Return the [X, Y] coordinate for the center point of the cell that contains the specified text.  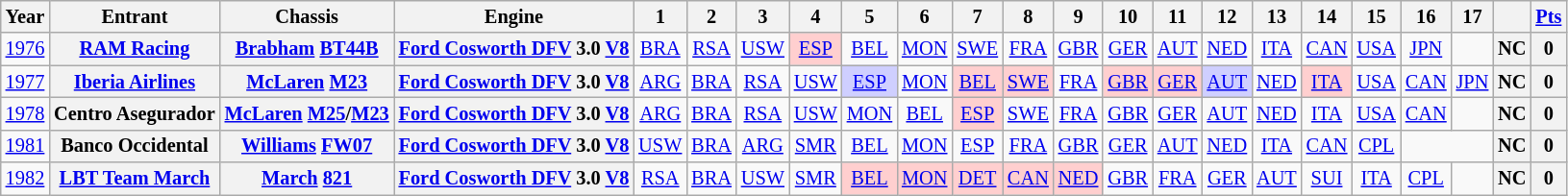
McLaren M25/M23 [308, 113]
1978 [25, 113]
12 [1228, 16]
Iberia Airlines [135, 82]
Chassis [308, 16]
Year [25, 16]
1982 [25, 179]
5 [869, 16]
Entrant [135, 16]
March 821 [308, 179]
9 [1079, 16]
DET [977, 179]
McLaren M23 [308, 82]
4 [815, 16]
17 [1473, 16]
11 [1178, 16]
1976 [25, 49]
1981 [25, 146]
13 [1277, 16]
Pts [1548, 16]
Centro Asegurador [135, 113]
6 [925, 16]
14 [1327, 16]
LBT Team March [135, 179]
RAM Racing [135, 49]
Williams FW07 [308, 146]
3 [763, 16]
10 [1128, 16]
1977 [25, 82]
2 [711, 16]
7 [977, 16]
15 [1376, 16]
Engine [514, 16]
Brabham BT44B [308, 49]
8 [1029, 16]
Banco Occidental [135, 146]
16 [1427, 16]
SUI [1327, 179]
1 [660, 16]
